Scan for the cell matching the given text and deliver its (X, Y) coordinate at center. 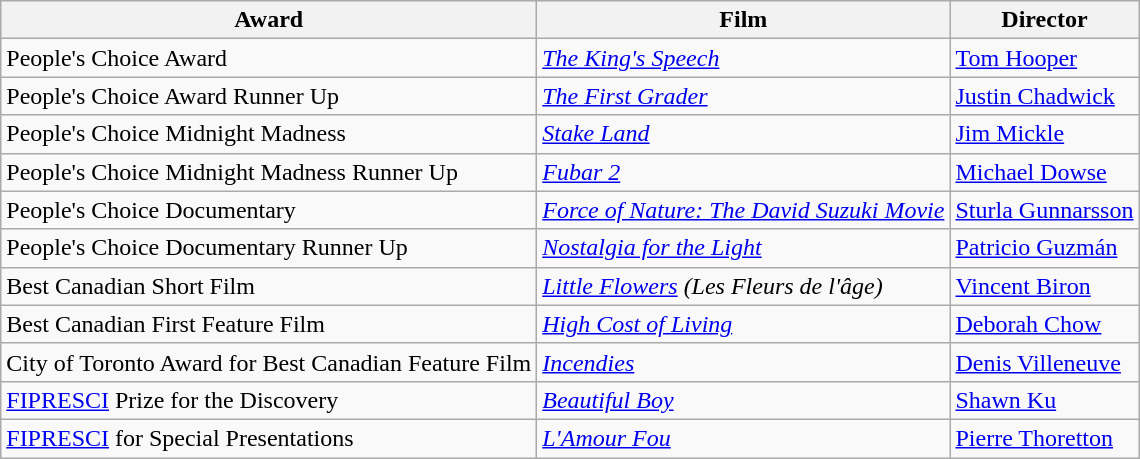
Fubar 2 (744, 172)
FIPRESCI Prize for the Discovery (269, 400)
L'Amour Fou (744, 438)
Sturla Gunnarsson (1044, 210)
Patricio Guzmán (1044, 248)
Force of Nature: The David Suzuki Movie (744, 210)
Shawn Ku (1044, 400)
Award (269, 20)
Denis Villeneuve (1044, 362)
Incendies (744, 362)
High Cost of Living (744, 324)
City of Toronto Award for Best Canadian Feature Film (269, 362)
Nostalgia for the Light (744, 248)
People's Choice Midnight Madness Runner Up (269, 172)
Tom Hooper (1044, 58)
Vincent Biron (1044, 286)
People's Choice Award (269, 58)
People's Choice Award Runner Up (269, 96)
Director (1044, 20)
Deborah Chow (1044, 324)
Michael Dowse (1044, 172)
People's Choice Documentary (269, 210)
Best Canadian First Feature Film (269, 324)
Beautiful Boy (744, 400)
Jim Mickle (1044, 134)
FIPRESCI for Special Presentations (269, 438)
Pierre Thoretton (1044, 438)
The First Grader (744, 96)
Little Flowers (Les Fleurs de l'âge) (744, 286)
Justin Chadwick (1044, 96)
Best Canadian Short Film (269, 286)
People's Choice Midnight Madness (269, 134)
Stake Land (744, 134)
People's Choice Documentary Runner Up (269, 248)
The King's Speech (744, 58)
Film (744, 20)
